Search for the cell housing the specified text and yield its (X, Y) center coordinate. 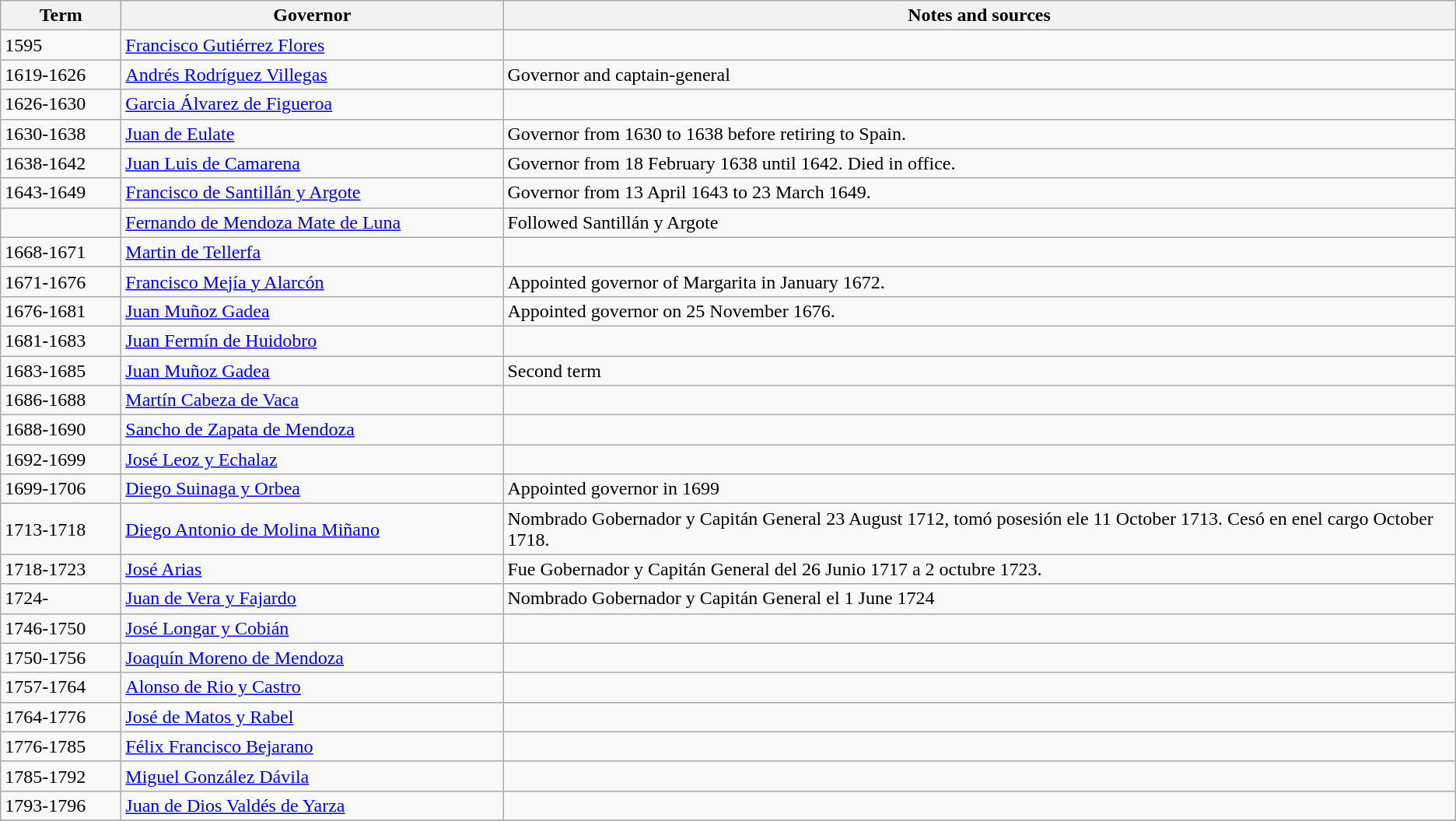
1626-1630 (61, 104)
Governor from 13 April 1643 to 23 March 1649. (979, 193)
Juan Luis de Camarena (313, 163)
1683-1685 (61, 371)
Governor from 18 February 1638 until 1642. Died in office. (979, 163)
Notes and sources (979, 16)
Appointed governor on 25 November 1676. (979, 311)
1643-1649 (61, 193)
1668-1671 (61, 252)
Juan de Eulate (313, 134)
1793-1796 (61, 805)
1757-1764 (61, 687)
José Longar y Cobián (313, 628)
Fue Gobernador y Capitán General del 26 Junio 1717 a 2 octubre 1723. (979, 569)
Miguel González Dávila (313, 776)
José de Matos y Rabel (313, 717)
Fernando de Mendoza Mate de Luna (313, 222)
1619-1626 (61, 75)
José Arias (313, 569)
Term (61, 16)
1785-1792 (61, 776)
1630-1638 (61, 134)
1776-1785 (61, 746)
Andrés Rodríguez Villegas (313, 75)
Second term (979, 371)
Francisco Gutiérrez Flores (313, 45)
Governor from 1630 to 1638 before retiring to Spain. (979, 134)
1688-1690 (61, 430)
1746-1750 (61, 628)
1686-1688 (61, 400)
Nombrado Gobernador y Capitán General 23 August 1712, tomó posesión ele 11 October 1713. Cesó en enel cargo October 1718. (979, 529)
Appointed governor in 1699 (979, 489)
Martin de Tellerfa (313, 252)
Governor (313, 16)
Francisco Mejía y Alarcón (313, 281)
Alonso de Rio y Castro (313, 687)
1750-1756 (61, 658)
Félix Francisco Bejarano (313, 746)
Juan Fermín de Huidobro (313, 341)
Juan de Dios Valdés de Yarza (313, 805)
1681-1683 (61, 341)
1676-1681 (61, 311)
1638-1642 (61, 163)
Sancho de Zapata de Mendoza (313, 430)
Followed Santillán y Argote (979, 222)
1724- (61, 599)
Juan de Vera y Fajardo (313, 599)
Appointed governor of Margarita in January 1672. (979, 281)
1718-1723 (61, 569)
Diego Suinaga y Orbea (313, 489)
1671-1676 (61, 281)
Diego Antonio de Molina Miñano (313, 529)
1699-1706 (61, 489)
1595 (61, 45)
1692-1699 (61, 459)
Martín Cabeza de Vaca (313, 400)
Nombrado Gobernador y Capitán General el 1 June 1724 (979, 599)
1764-1776 (61, 717)
Governor and captain-general (979, 75)
1713-1718 (61, 529)
Francisco de Santillán y Argote (313, 193)
Garcia Álvarez de Figueroa (313, 104)
José Leoz y Echalaz (313, 459)
Joaquín Moreno de Mendoza (313, 658)
